Find where the given text appears and provide that cell's center as (X, Y) coordinate. 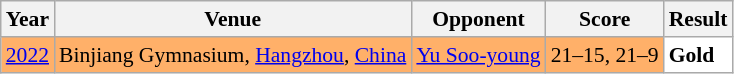
Gold (698, 55)
Venue (232, 19)
21–15, 21–9 (605, 55)
Binjiang Gymnasium, Hangzhou, China (232, 55)
Year (28, 19)
Result (698, 19)
Score (605, 19)
2022 (28, 55)
Yu Soo-young (478, 55)
Opponent (478, 19)
